Detect which cell encompasses the target text, then output its [X, Y] center coordinate. 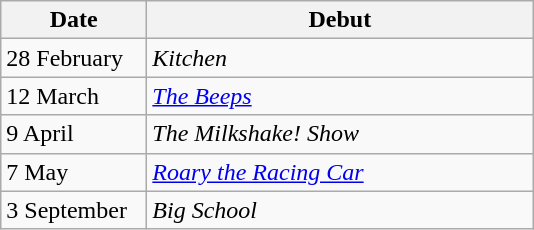
12 March [74, 96]
28 February [74, 58]
9 April [74, 134]
7 May [74, 172]
3 September [74, 210]
Roary the Racing Car [340, 172]
The Milkshake! Show [340, 134]
Kitchen [340, 58]
Big School [340, 210]
Date [74, 20]
The Beeps [340, 96]
Debut [340, 20]
